Detect which cell encompasses the target text, then output its [x, y] center coordinate. 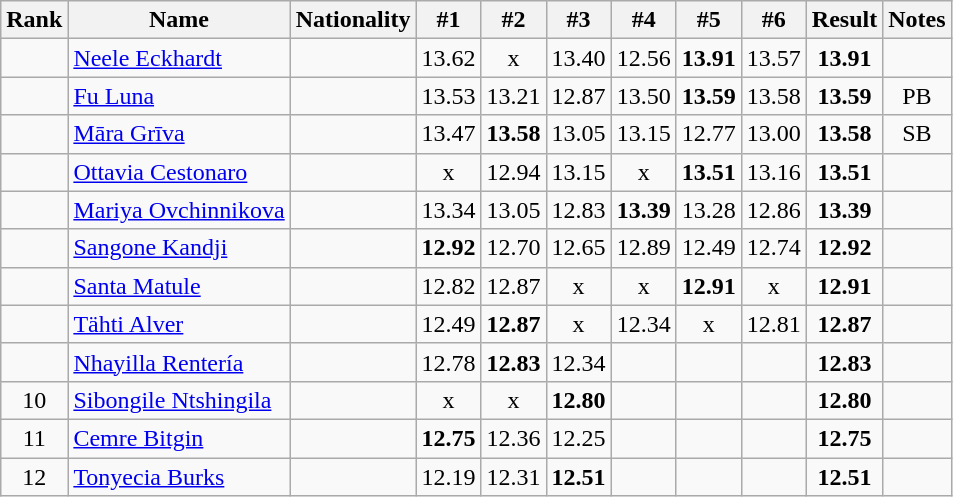
PB [917, 96]
Notes [917, 20]
Fu Luna [179, 96]
12.74 [774, 248]
13.62 [448, 58]
13.50 [644, 96]
SB [917, 134]
12.25 [578, 438]
#4 [644, 20]
#5 [708, 20]
13.53 [448, 96]
#2 [514, 20]
Rank [34, 20]
12.89 [644, 248]
13.47 [448, 134]
Neele Eckhardt [179, 58]
12.70 [514, 248]
13.16 [774, 172]
11 [34, 438]
Santa Matule [179, 286]
12.19 [448, 477]
#1 [448, 20]
Ottavia Cestonaro [179, 172]
12.86 [774, 210]
Māra Grīva [179, 134]
12.82 [448, 286]
Tähti Alver [179, 324]
12.31 [514, 477]
13.57 [774, 58]
13.40 [578, 58]
12.65 [578, 248]
13.21 [514, 96]
Nhayilla Rentería [179, 362]
12.94 [514, 172]
10 [34, 400]
#6 [774, 20]
Tonyecia Burks [179, 477]
13.00 [774, 134]
12.36 [514, 438]
Cemre Bitgin [179, 438]
12 [34, 477]
12.77 [708, 134]
Sibongile Ntshingila [179, 400]
12.78 [448, 362]
Mariya Ovchinnikova [179, 210]
#3 [578, 20]
Sangone Kandji [179, 248]
Nationality [353, 20]
Name [179, 20]
12.81 [774, 324]
13.34 [448, 210]
12.56 [644, 58]
Result [844, 20]
13.28 [708, 210]
